Provide the (x, y) coordinate of the cell's center where the given text is located.  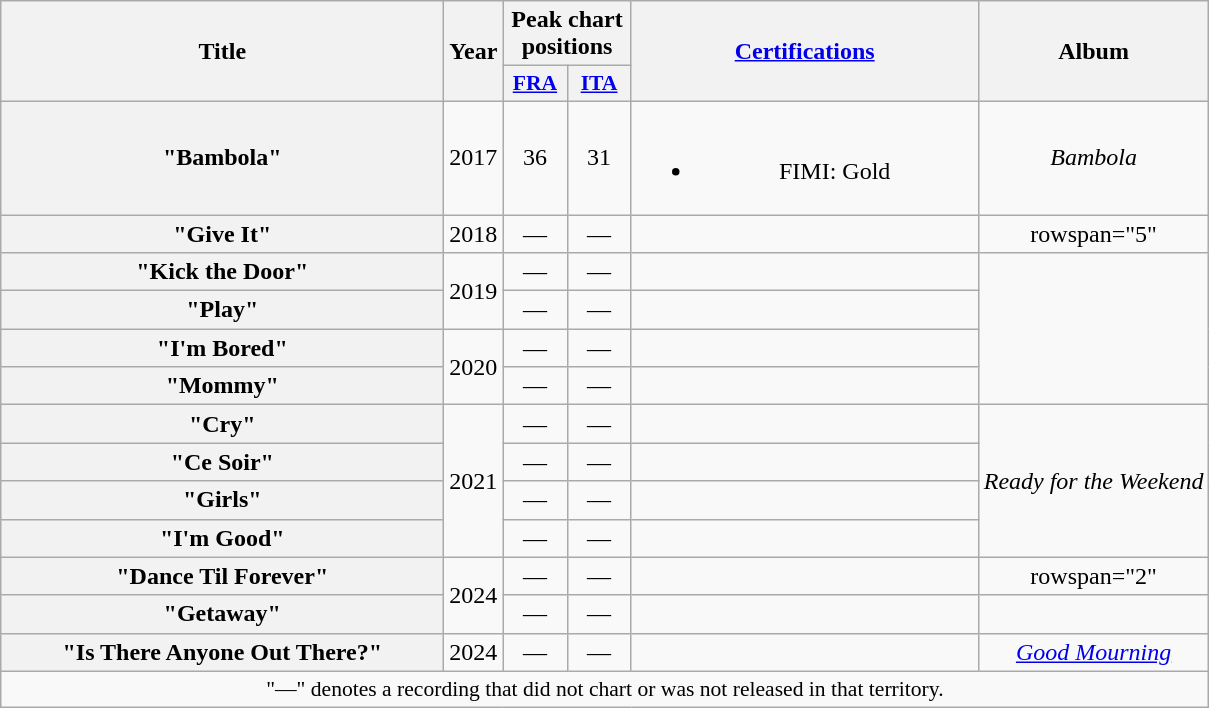
2017 (474, 158)
"Play" (222, 310)
2021 (474, 481)
2018 (474, 233)
Ready for the Weekend (1094, 481)
FIMI: Gold (804, 158)
"Getaway" (222, 614)
FRA (535, 84)
rowspan="5" (1094, 233)
ITA (599, 84)
"Cry" (222, 424)
"Girls" (222, 500)
Year (474, 52)
31 (599, 158)
Bambola (1094, 158)
"Is There Anyone Out There?" (222, 652)
2020 (474, 367)
"Bambola" (222, 158)
"Ce Soir" (222, 462)
"Dance Til Forever" (222, 576)
rowspan="2" (1094, 576)
"I'm Bored" (222, 348)
36 (535, 158)
"Kick the Door" (222, 272)
Good Mourning (1094, 652)
Album (1094, 52)
"—" denotes a recording that did not chart or was not released in that territory. (605, 689)
"I'm Good" (222, 538)
"Mommy" (222, 386)
"Give It" (222, 233)
Title (222, 52)
2019 (474, 291)
Peak chart positions (567, 34)
Certifications (804, 52)
